Determine the [X, Y] coordinate at the center of the cell enclosing the given text.  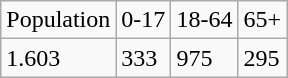
0-17 [144, 20]
975 [204, 58]
295 [262, 58]
333 [144, 58]
18-64 [204, 20]
Population [58, 20]
1.603 [58, 58]
65+ [262, 20]
